Determine the (x, y) coordinate at the center of the cell enclosing the given text.  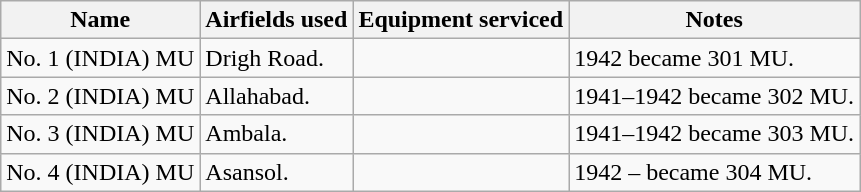
Allahabad. (276, 96)
Equipment serviced (461, 20)
1941–1942 became 302 MU. (714, 96)
Asansol. (276, 172)
Airfields used (276, 20)
Name (100, 20)
No. 2 (INDIA) MU (100, 96)
Notes (714, 20)
1942 – became 304 MU. (714, 172)
Drigh Road. (276, 58)
1942 became 301 MU. (714, 58)
1941–1942 became 303 MU. (714, 134)
No. 3 (INDIA) MU (100, 134)
Ambala. (276, 134)
No. 1 (INDIA) MU (100, 58)
No. 4 (INDIA) MU (100, 172)
